Return the (x, y) coordinate for the center point of the cell that contains the specified text.  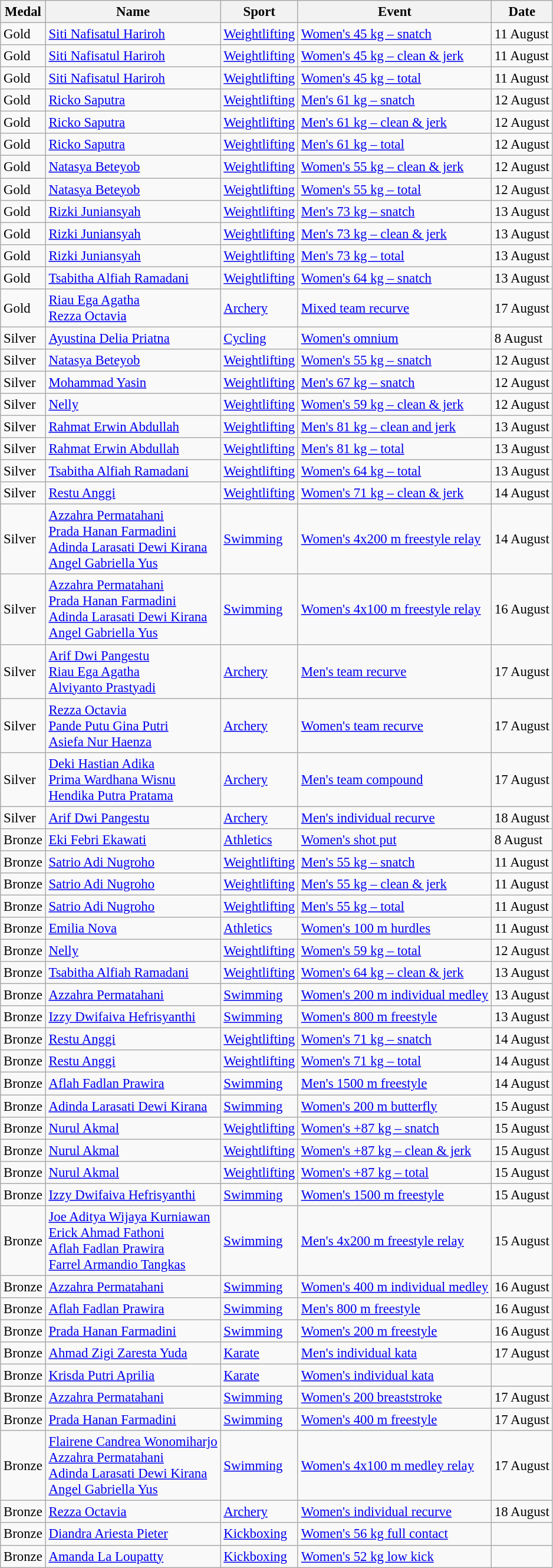
Men's individual recurve (394, 818)
Women's 71 kg – clean & jerk (394, 493)
Men's 73 kg – clean & jerk (394, 234)
Women's 45 kg – clean & jerk (394, 56)
Women's 64 kg – snatch (394, 278)
Arif Dwi Pangestu Riau Ega Agatha Alviyanto Prastyadi (133, 671)
Women's 1500 m freestyle (394, 1195)
Arif Dwi Pangestu (133, 818)
Flairene Candrea Wonomiharjo Azzahra Permatahani Adinda Larasati Dewi Kirana Angel Gabriella Yus (133, 1465)
Women's 200 breaststroke (394, 1398)
Women's 56 kg full contact (394, 1534)
Ahmad Zigi Zaresta Yuda (133, 1353)
Amanda La Loupatty (133, 1556)
Men's 1500 m freestyle (394, 1084)
Diandra Ariesta Pieter (133, 1534)
Women's 71 kg – total (394, 1061)
Men's 4x200 m freestyle relay (394, 1241)
Rezza Octavia (133, 1512)
Men's 800 m freestyle (394, 1309)
Men's 67 kg – snatch (394, 382)
Men's 73 kg – total (394, 255)
Eki Febri Ekawati (133, 840)
Women's 200 m butterfly (394, 1106)
Mohammad Yasin (133, 382)
Men's 55 kg – snatch (394, 862)
Emilia Nova (133, 929)
Mixed team recurve (394, 308)
Men's team compound (394, 779)
Women's 55 kg – clean & jerk (394, 167)
Men's individual kata (394, 1353)
Krisda Putri Aprilia (133, 1376)
Name (133, 12)
Women's 800 m freestyle (394, 1017)
Women's 400 m individual medley (394, 1287)
Men's 73 kg – snatch (394, 211)
Date (522, 12)
Women's 55 kg – total (394, 189)
Women's 45 kg – snatch (394, 34)
Men's 61 kg – clean & jerk (394, 123)
Event (394, 12)
Women's 200 m individual medley (394, 995)
Women's +87 kg – snatch (394, 1128)
Ayustina Delia Priatna (133, 338)
Riau Ega AgathaRezza Octavia (133, 308)
Women's omnium (394, 338)
Medal (23, 12)
Adinda Larasati Dewi Kirana (133, 1106)
Women's 4x100 m medley relay (394, 1465)
Men's 55 kg – total (394, 906)
Women's 59 kg – total (394, 951)
Women's 4x200 m freestyle relay (394, 539)
Cycling (259, 338)
Women's individual kata (394, 1376)
Women's 45 kg – total (394, 78)
Women's 55 kg – snatch (394, 360)
Men's team recurve (394, 671)
Women's +87 kg – clean & jerk (394, 1150)
Men's 55 kg – clean & jerk (394, 884)
Women's shot put (394, 840)
Women's 64 kg – total (394, 471)
Women's 200 m freestyle (394, 1331)
Men's 61 kg – snatch (394, 100)
Women's 59 kg – clean & jerk (394, 405)
Women's 71 kg – snatch (394, 1039)
Women's 100 m hurdles (394, 929)
Women's 64 kg – clean & jerk (394, 973)
Women's +87 kg – total (394, 1172)
Sport (259, 12)
Deki Hastian AdikaPrima Wardhana WisnuHendika Putra Pratama (133, 779)
Men's 81 kg – clean and jerk (394, 427)
Men's 81 kg – total (394, 449)
Women's 4x100 m freestyle relay (394, 610)
Women's 400 m freestyle (394, 1420)
Women's 52 kg low kick (394, 1556)
Rezza OctaviaPande Putu Gina PutriAsiefa Nur Haenza (133, 726)
Women's individual recurve (394, 1512)
Men's 61 kg – total (394, 145)
Women's team recurve (394, 726)
Joe Aditya Wijaya Kurniawan Erick Ahmad Fathoni Aflah Fadlan Prawira Farrel Armandio Tangkas (133, 1241)
